Detect which cell encompasses the target text, then output its [X, Y] center coordinate. 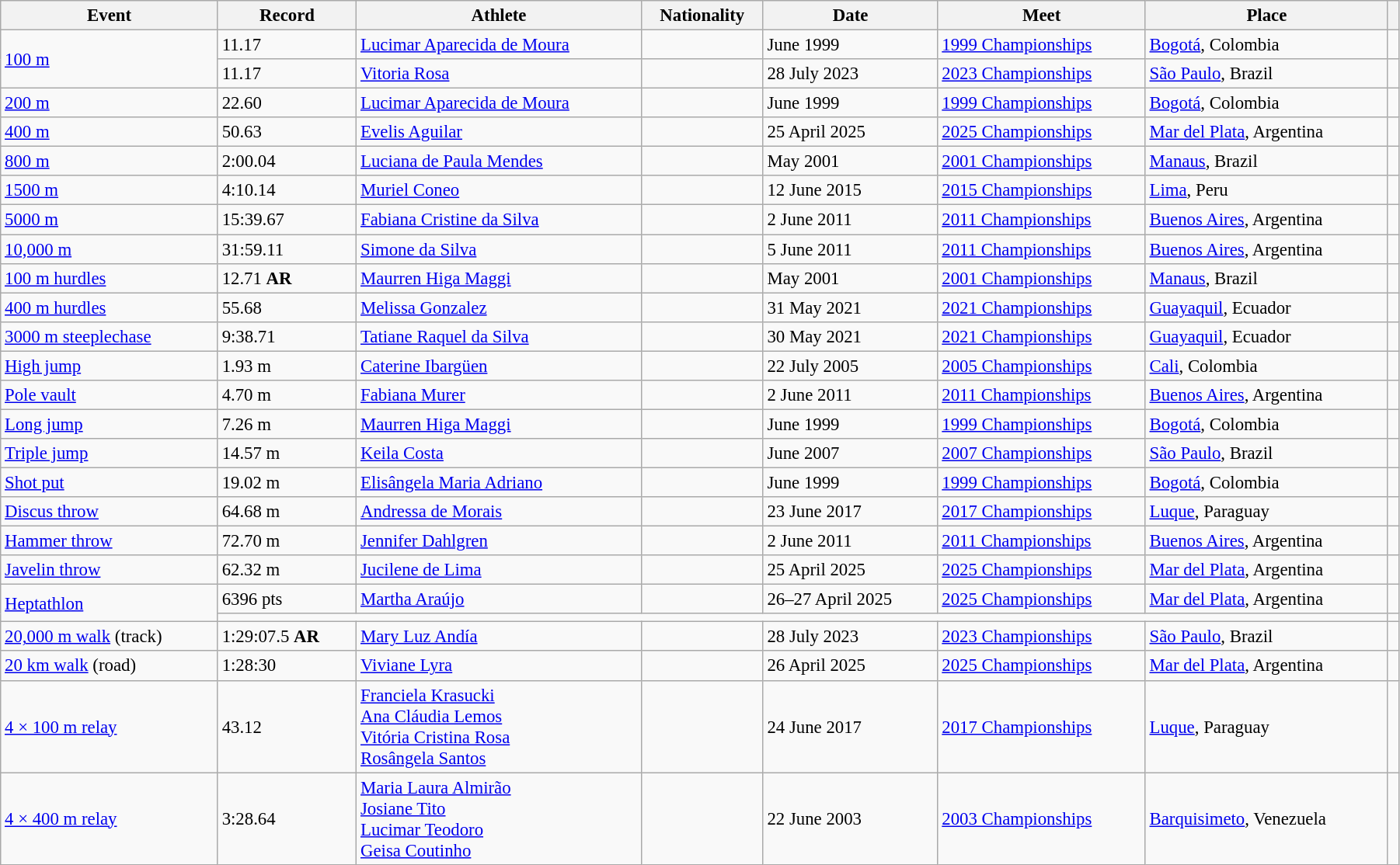
Andressa de Morais [499, 512]
Heptathlon [110, 603]
Caterine Ibargüen [499, 366]
9:38.71 [287, 336]
Elisângela Maria Adriano [499, 482]
10,000 m [110, 249]
Tatiane Raquel da Silva [499, 336]
2:00.04 [287, 162]
Jucilene de Lima [499, 570]
Vitoria Rosa [499, 74]
22 June 2003 [850, 818]
Athlete [499, 16]
Fabiana Murer [499, 395]
Lima, Peru [1266, 190]
50.63 [287, 132]
12 June 2015 [850, 190]
23 June 2017 [850, 512]
4 × 100 m relay [110, 727]
Keila Costa [499, 453]
3:28.64 [287, 818]
15:39.67 [287, 220]
Maria Laura Almirão Josiane Tito Lucimar Teodoro Geisa Coutinho [499, 818]
1.93 m [287, 366]
Evelis Aguilar [499, 132]
5000 m [110, 220]
Pole vault [110, 395]
4 × 400 m relay [110, 818]
22 July 2005 [850, 366]
Muriel Coneo [499, 190]
64.68 m [287, 512]
Simone da Silva [499, 249]
June 2007 [850, 453]
26–27 April 2025 [850, 599]
Place [1266, 16]
6396 pts [287, 599]
Franciela KrasuckiAna Cláudia LemosVitória Cristina RosaRosângela Santos [499, 727]
24 June 2017 [850, 727]
14.57 m [287, 453]
Viviane Lyra [499, 666]
High jump [110, 366]
20 km walk (road) [110, 666]
26 April 2025 [850, 666]
19.02 m [287, 482]
22.60 [287, 103]
5 June 2011 [850, 249]
72.70 m [287, 541]
Cali, Colombia [1266, 366]
2005 Championships [1041, 366]
Javelin throw [110, 570]
55.68 [287, 307]
Barquisimeto, Venezuela [1266, 818]
Discus throw [110, 512]
20,000 m walk (track) [110, 637]
400 m hurdles [110, 307]
1500 m [110, 190]
Martha Araújo [499, 599]
Long jump [110, 424]
2007 Championships [1041, 453]
400 m [110, 132]
31 May 2021 [850, 307]
Jennifer Dahlgren [499, 541]
Date [850, 16]
Luciana de Paula Mendes [499, 162]
Event [110, 16]
3000 m steeplechase [110, 336]
Fabiana Cristine da Silva [499, 220]
Mary Luz Andía [499, 637]
2003 Championships [1041, 818]
7.26 m [287, 424]
Meet [1041, 16]
Nationality [702, 16]
800 m [110, 162]
12.71 AR [287, 278]
4.70 m [287, 395]
1:29:07.5 AR [287, 637]
2015 Championships [1041, 190]
4:10.14 [287, 190]
Record [287, 16]
Shot put [110, 482]
62.32 m [287, 570]
43.12 [287, 727]
Triple jump [110, 453]
Melissa Gonzalez [499, 307]
31:59.11 [287, 249]
1:28:30 [287, 666]
100 m hurdles [110, 278]
100 m [110, 59]
Hammer throw [110, 541]
30 May 2021 [850, 336]
200 m [110, 103]
